Find where the given text appears and provide that cell's center as (X, Y) coordinate. 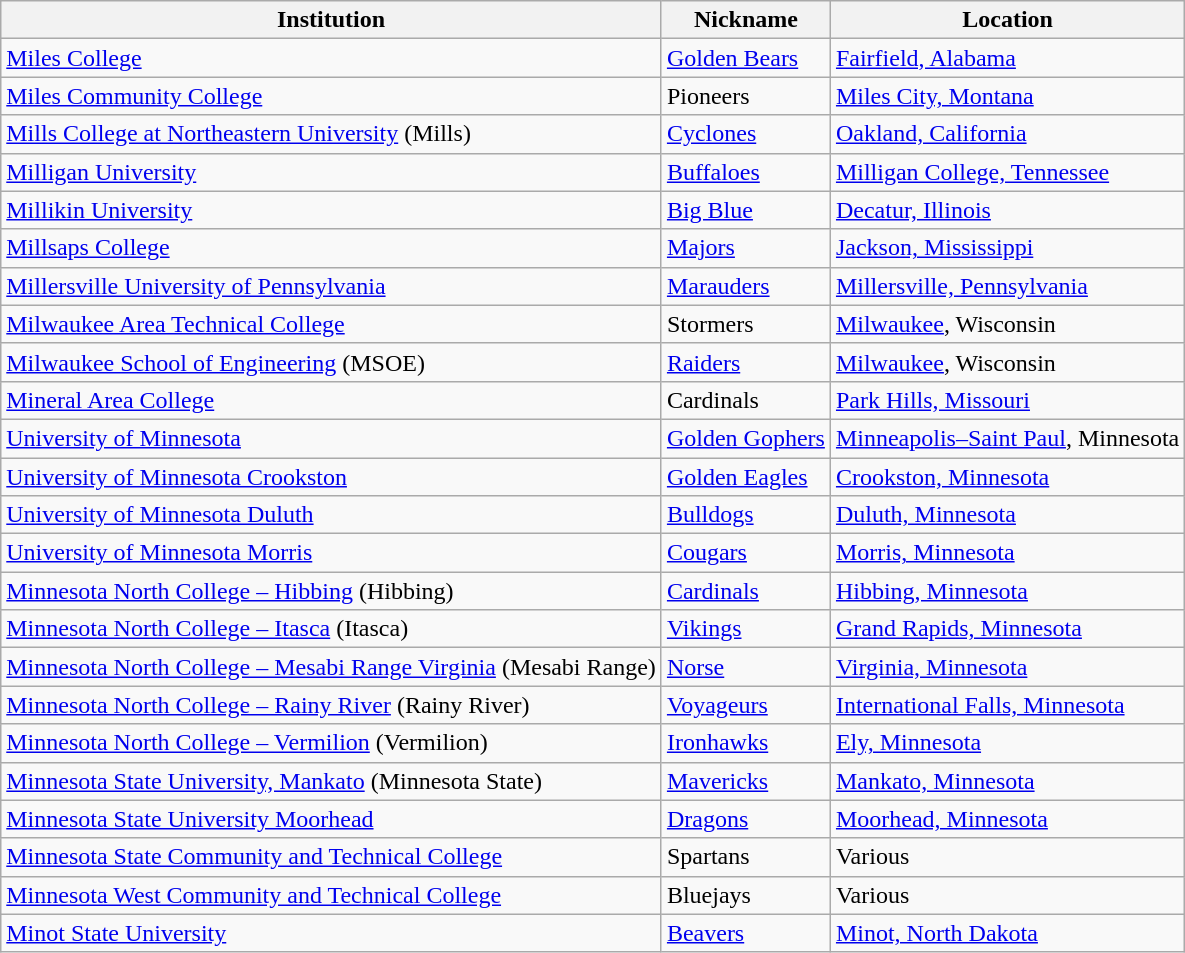
Bulldogs (746, 515)
Voyageurs (746, 705)
Stormers (746, 324)
Minneapolis–Saint Paul, Minnesota (1007, 438)
Millersville University of Pennsylvania (332, 286)
Minnesota West Community and Technical College (332, 895)
Moorhead, Minnesota (1007, 819)
Hibbing, Minnesota (1007, 591)
Oakland, California (1007, 134)
Park Hills, Missouri (1007, 400)
Mankato, Minnesota (1007, 781)
Minnesota State Community and Technical College (332, 857)
Virginia, Minnesota (1007, 667)
Grand Rapids, Minnesota (1007, 629)
Golden Eagles (746, 477)
Miles College (332, 58)
Milligan University (332, 172)
Mavericks (746, 781)
Miles Community College (332, 96)
Norse (746, 667)
Miles City, Montana (1007, 96)
Minot, North Dakota (1007, 933)
Big Blue (746, 210)
Jackson, Mississippi (1007, 248)
Dragons (746, 819)
Cyclones (746, 134)
Golden Bears (746, 58)
University of Minnesota (332, 438)
Millsaps College (332, 248)
Cougars (746, 553)
Bluejays (746, 895)
Minnesota North College – Vermilion (Vermilion) (332, 743)
Minnesota North College – Itasca (Itasca) (332, 629)
Duluth, Minnesota (1007, 515)
Minot State University (332, 933)
Morris, Minnesota (1007, 553)
University of Minnesota Crookston (332, 477)
Marauders (746, 286)
Location (1007, 20)
Minnesota State University Moorhead (332, 819)
International Falls, Minnesota (1007, 705)
Mineral Area College (332, 400)
Beavers (746, 933)
Millikin University (332, 210)
Decatur, Illinois (1007, 210)
Milwaukee School of Engineering (MSOE) (332, 362)
Milligan College, Tennessee (1007, 172)
University of Minnesota Morris (332, 553)
Raiders (746, 362)
Milwaukee Area Technical College (332, 324)
Majors (746, 248)
Spartans (746, 857)
Buffaloes (746, 172)
Minnesota North College – Mesabi Range Virginia (Mesabi Range) (332, 667)
Nickname (746, 20)
Millersville, Pennsylvania (1007, 286)
Fairfield, Alabama (1007, 58)
University of Minnesota Duluth (332, 515)
Pioneers (746, 96)
Crookston, Minnesota (1007, 477)
Ironhawks (746, 743)
Ely, Minnesota (1007, 743)
Golden Gophers (746, 438)
Minnesota North College – Rainy River (Rainy River) (332, 705)
Institution (332, 20)
Vikings (746, 629)
Mills College at Northeastern University (Mills) (332, 134)
Minnesota North College – Hibbing (Hibbing) (332, 591)
Minnesota State University, Mankato (Minnesota State) (332, 781)
